Pinpoint the cell where the given text exists, returning its (x, y) midpoint coordinate. 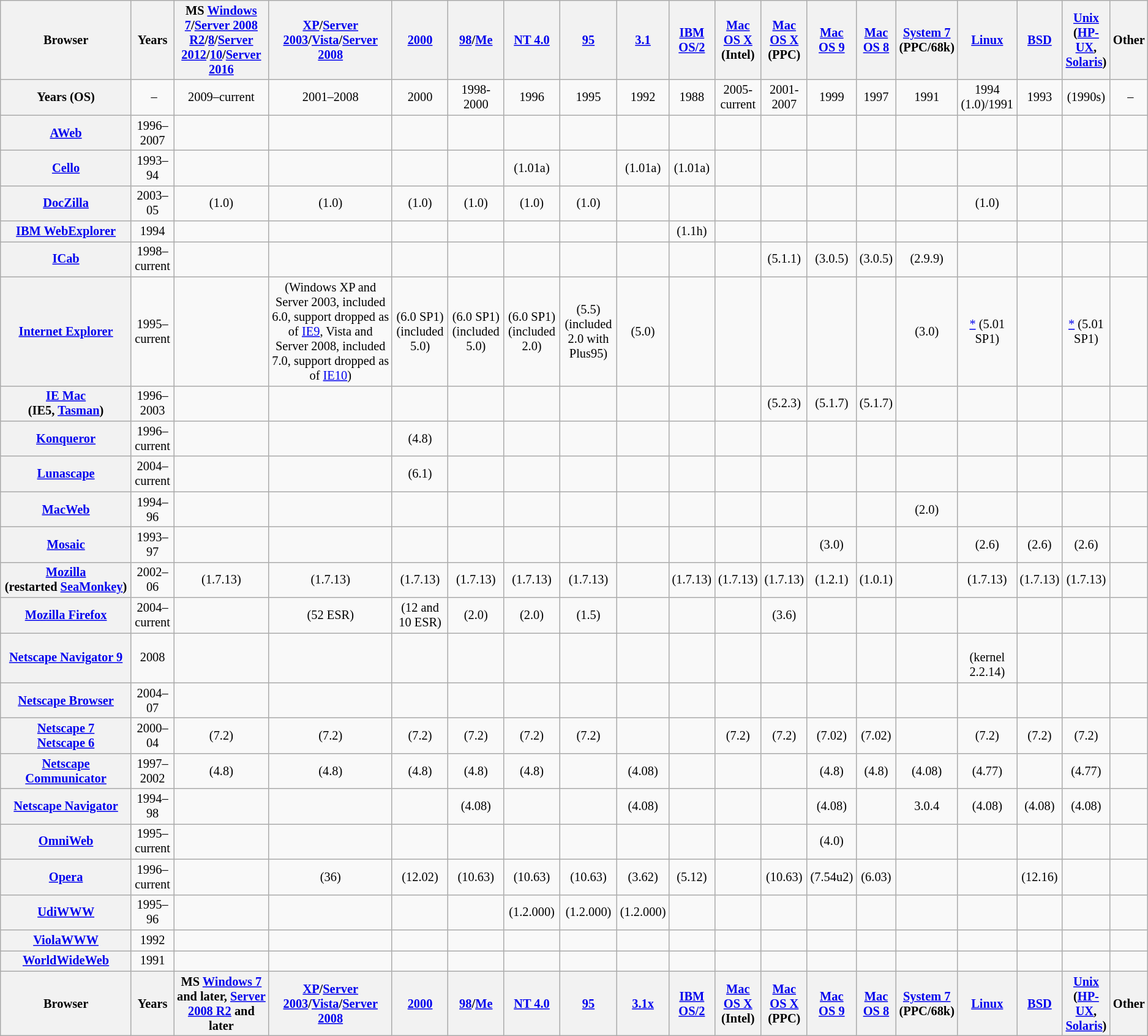
1995 (588, 97)
2009–current (222, 97)
Cello (66, 168)
1999 (831, 97)
(7.54u2) (831, 877)
(5.12) (692, 877)
1996–2003 (152, 404)
DocZilla (66, 203)
1994 (152, 231)
(1990s) (1086, 97)
(12 and 10 ESR) (420, 615)
1993 (1040, 97)
UdiWWW (66, 912)
2004–07 (152, 700)
Opera (66, 877)
Netscape Browser (66, 700)
1994–98 (152, 806)
ICab (66, 259)
(4.0) (831, 841)
Internet Explorer (66, 331)
1995–96 (152, 912)
MacWeb (66, 509)
3.1x (643, 1004)
Netscape 7Netscape 6 (66, 735)
MS Windows 7/Server 2008 R2/8/Server 2012/10/Server 2016 (222, 40)
1998–current (152, 259)
2000–04 (152, 735)
2001–2008 (331, 97)
(36) (331, 877)
ViolaWWW (66, 940)
(5.1.1) (784, 259)
(Windows XP and Server 2003, included 6.0, support dropped as of IE9, Vista and Server 2008, included 7.0, support dropped as of IE10) (331, 331)
2001-2007 (784, 97)
1994–96 (152, 509)
1997–2002 (152, 771)
(1.2.1) (831, 580)
1994 (1.0)/1991 (987, 97)
AWeb (66, 133)
Lunascape (66, 474)
Mozilla Firefox (66, 615)
MS Windows 7 and later, Server 2008 R2 and later (222, 1004)
Netscape Communicator (66, 771)
(3.6) (784, 615)
3.0.4 (927, 806)
1996 (531, 97)
(5.0) (643, 331)
Konqueror (66, 438)
OmniWeb (66, 841)
1988 (692, 97)
(52 ESR) (331, 615)
(5.5) (included 2.0 with Plus95) (588, 331)
IBM WebExplorer (66, 231)
(6.0 SP1) (included 2.0) (531, 331)
3.1 (643, 40)
(6.03) (876, 877)
(12.16) (1040, 877)
(12.02) (420, 877)
(3.62) (643, 877)
Mosaic (66, 544)
1998-2000 (476, 97)
(1.1h) (692, 231)
(1.0.1) (876, 580)
(2.9.9) (927, 259)
Netscape Navigator (66, 806)
(5.2.3) (784, 404)
(6.1) (420, 474)
2002–06 (152, 580)
1993–97 (152, 544)
Mozilla(restarted SeaMonkey) (66, 580)
2005-current (738, 97)
(1.5) (588, 615)
(kernel 2.2.14) (987, 658)
2008 (152, 658)
IE Mac(IE5, Tasman) (66, 404)
1997 (876, 97)
Netscape Navigator 9 (66, 658)
1993–94 (152, 168)
1996–2007 (152, 133)
Years (OS) (66, 97)
WorldWideWeb (66, 961)
2003–05 (152, 203)
